Return (x, y) of the center of cell containing provided text 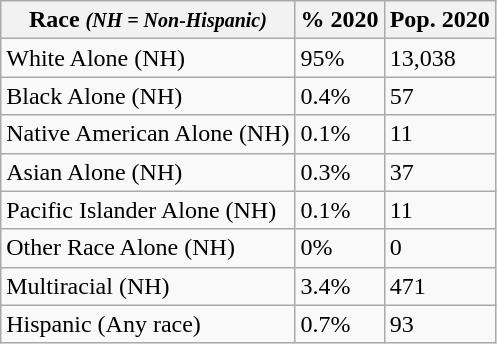
Black Alone (NH) (148, 96)
Race (NH = Non-Hispanic) (148, 20)
3.4% (340, 286)
Asian Alone (NH) (148, 172)
White Alone (NH) (148, 58)
Other Race Alone (NH) (148, 248)
Hispanic (Any race) (148, 324)
% 2020 (340, 20)
37 (440, 172)
Pacific Islander Alone (NH) (148, 210)
13,038 (440, 58)
0.3% (340, 172)
57 (440, 96)
0 (440, 248)
Multiracial (NH) (148, 286)
93 (440, 324)
Native American Alone (NH) (148, 134)
0% (340, 248)
471 (440, 286)
Pop. 2020 (440, 20)
0.7% (340, 324)
95% (340, 58)
0.4% (340, 96)
